Search for the cell housing the specified text and yield its (x, y) center coordinate. 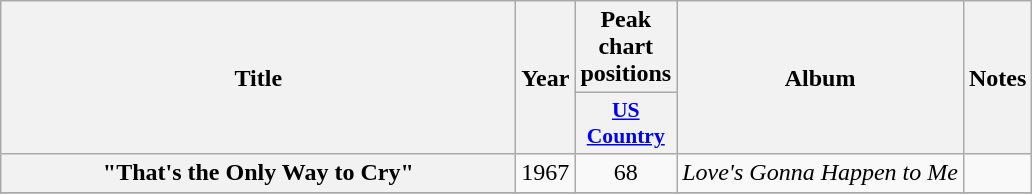
Love's Gonna Happen to Me (820, 173)
USCountry (626, 124)
Year (546, 78)
Peakchartpositions (626, 47)
68 (626, 173)
"That's the Only Way to Cry" (258, 173)
1967 (546, 173)
Album (820, 78)
Title (258, 78)
Notes (997, 78)
